Return (x, y) of the center of cell containing provided text 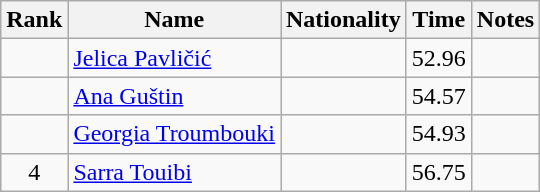
54.93 (438, 134)
4 (34, 172)
Ana Guštin (174, 96)
Sarra Touibi (174, 172)
Name (174, 20)
Nationality (343, 20)
56.75 (438, 172)
52.96 (438, 58)
54.57 (438, 96)
Notes (505, 20)
Georgia Troumbouki (174, 134)
Rank (34, 20)
Time (438, 20)
Jelica Pavličić (174, 58)
